Return the (x, y) coordinate for the center point of the cell that contains the specified text.  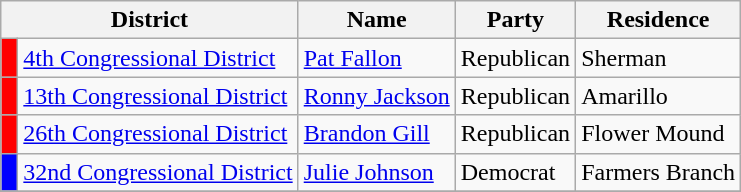
26th Congressional District (158, 134)
Brandon Gill (376, 134)
Flower Mound (658, 134)
District (150, 20)
Julie Johnson (376, 172)
Name (376, 20)
Pat Fallon (376, 58)
Farmers Branch (658, 172)
Democrat (515, 172)
Residence (658, 20)
Party (515, 20)
Ronny Jackson (376, 96)
Amarillo (658, 96)
13th Congressional District (158, 96)
Sherman (658, 58)
4th Congressional District (158, 58)
32nd Congressional District (158, 172)
